Return the [X, Y] coordinate for the center point of the cell that contains the specified text.  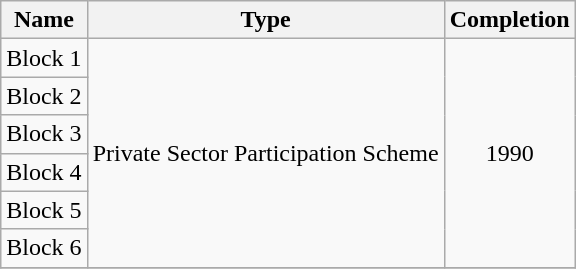
Block 2 [44, 96]
Block 3 [44, 134]
1990 [510, 153]
Block 6 [44, 248]
Block 1 [44, 58]
Block 4 [44, 172]
Name [44, 20]
Block 5 [44, 210]
Completion [510, 20]
Private Sector Participation Scheme [266, 153]
Type [266, 20]
